Identify which cell holds the provided text, then report its [x, y] central coordinate. 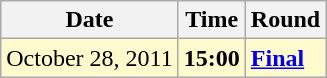
Final [285, 58]
Time [212, 20]
15:00 [212, 58]
October 28, 2011 [90, 58]
Round [285, 20]
Date [90, 20]
